Pinpoint the cell where the given text exists, returning its [x, y] midpoint coordinate. 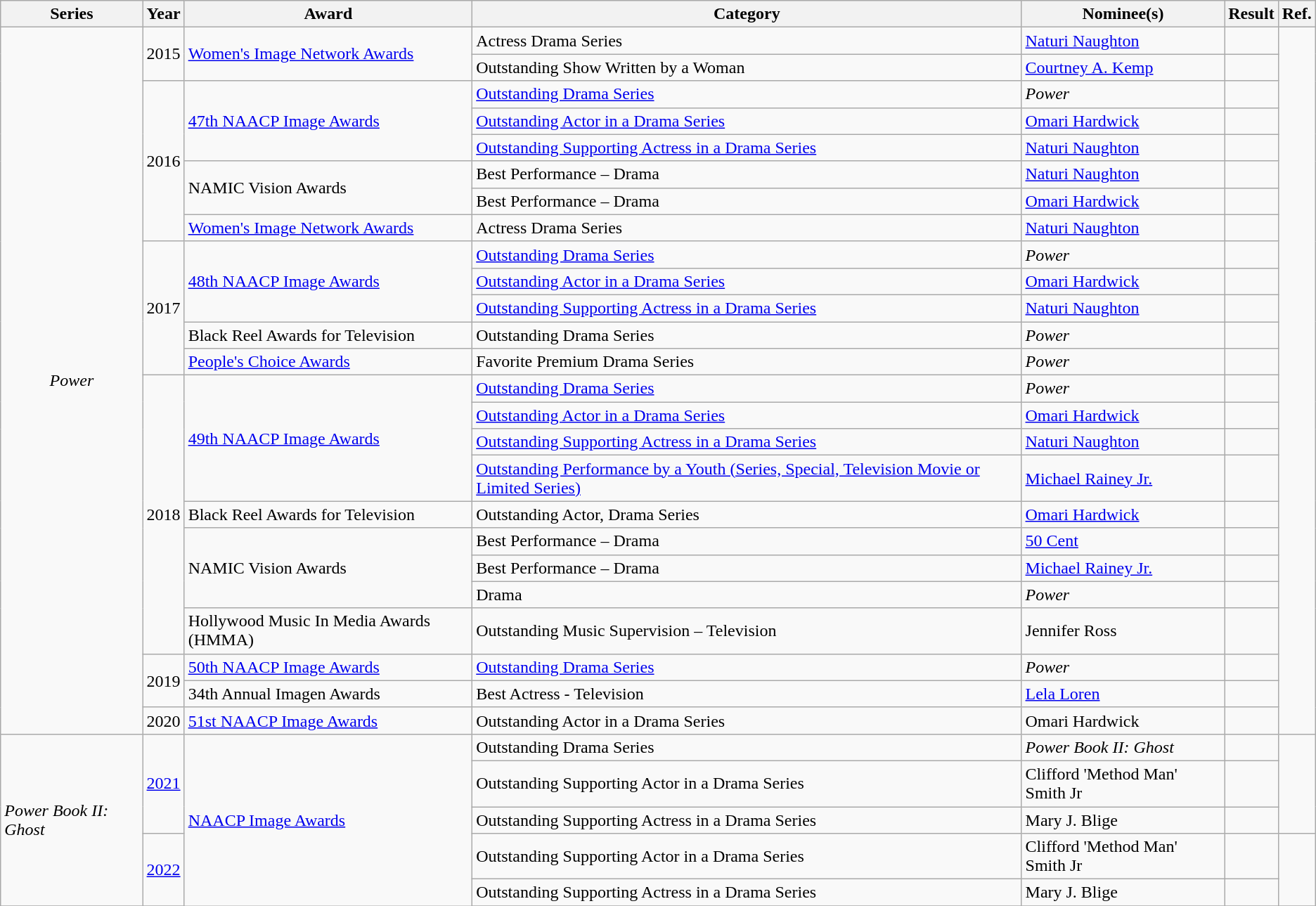
2017 [163, 308]
2016 [163, 161]
Favorite Premium Drama Series [747, 362]
Award [328, 14]
49th NAACP Image Awards [328, 439]
Series [72, 14]
2019 [163, 680]
2018 [163, 515]
2020 [163, 720]
2022 [163, 870]
Year [163, 14]
Outstanding Music Supervision – Television [747, 631]
2015 [163, 54]
Outstanding Performance by a Youth (Series, Special, Television Movie or Limited Series) [747, 478]
50 Cent [1123, 541]
NAACP Image Awards [328, 820]
People's Choice Awards [328, 362]
2021 [163, 783]
Result [1251, 14]
Ref. [1296, 14]
Outstanding Actor, Drama Series [747, 515]
50th NAACP Image Awards [328, 667]
48th NAACP Image Awards [328, 281]
Drama [747, 595]
Hollywood Music In Media Awards (HMMA) [328, 631]
Best Actress - Television [747, 694]
Outstanding Show Written by a Woman [747, 67]
Category [747, 14]
Nominee(s) [1123, 14]
Courtney A. Kemp [1123, 67]
Lela Loren [1123, 694]
Jennifer Ross [1123, 631]
51st NAACP Image Awards [328, 720]
34th Annual Imagen Awards [328, 694]
47th NAACP Image Awards [328, 121]
